Detect which cell encompasses the target text, then output its [x, y] center coordinate. 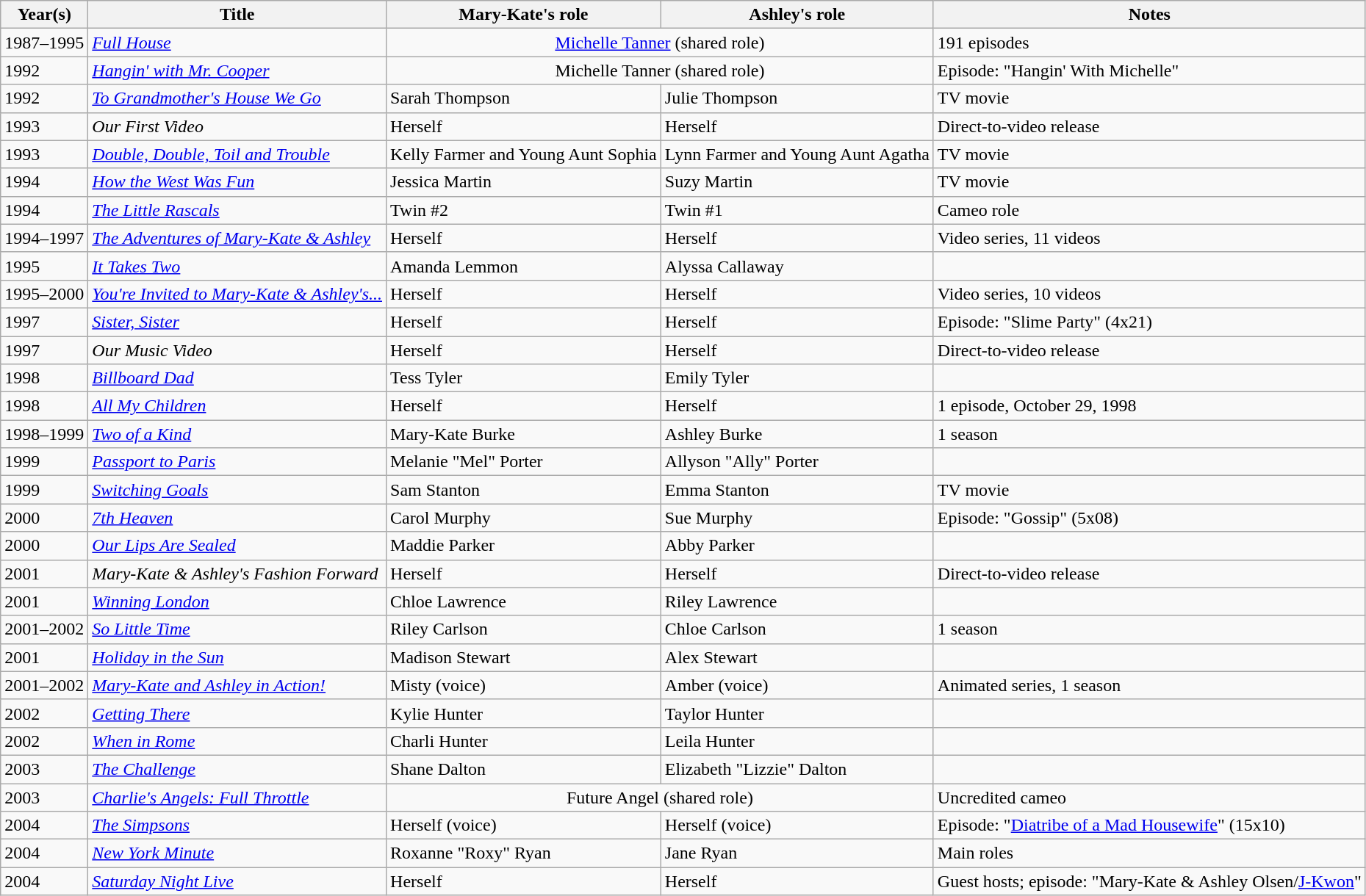
The Challenge [237, 769]
Melanie "Mel" Porter [524, 462]
The Little Rascals [237, 210]
Video series, 11 videos [1149, 238]
Emily Tyler [797, 378]
Sam Stanton [524, 490]
Elizabeth "Lizzie" Dalton [797, 769]
Episode: "Gossip" (5x08) [1149, 518]
Kelly Farmer and Young Aunt Sophia [524, 154]
Video series, 10 videos [1149, 294]
It Takes Two [237, 266]
Suzy Martin [797, 182]
Notes [1149, 15]
191 episodes [1149, 43]
1987–1995 [44, 43]
The Adventures of Mary-Kate & Ashley [237, 238]
Our Music Video [237, 350]
Sue Murphy [797, 518]
Double, Double, Toil and Trouble [237, 154]
Holiday in the Sun [237, 657]
Kylie Hunter [524, 713]
Sarah Thompson [524, 98]
Mary-Kate Burke [524, 434]
Episode: "Hangin' With Michelle" [1149, 71]
The Simpsons [237, 825]
Ashley's role [797, 15]
Episode: "Slime Party" (4x21) [1149, 322]
Billboard Dad [237, 378]
Allyson "Ally" Porter [797, 462]
Sister, Sister [237, 322]
Mary-Kate's role [524, 15]
Amber (voice) [797, 685]
Charli Hunter [524, 741]
Getting There [237, 713]
How the West Was Fun [237, 182]
Future Angel (shared role) [660, 797]
Our Lips Are Sealed [237, 546]
Twin #1 [797, 210]
Amanda Lemmon [524, 266]
Twin #2 [524, 210]
Shane Dalton [524, 769]
Year(s) [44, 15]
Hangin' with Mr. Cooper [237, 71]
You're Invited to Mary-Kate & Ashley's... [237, 294]
Ashley Burke [797, 434]
Tess Tyler [524, 378]
Episode: "Diatribe of a Mad Housewife" (15x10) [1149, 825]
Charlie's Angels: Full Throttle [237, 797]
All My Children [237, 406]
Chloe Carlson [797, 629]
Maddie Parker [524, 546]
Our First Video [237, 126]
7th Heaven [237, 518]
Carol Murphy [524, 518]
Main roles [1149, 853]
Riley Lawrence [797, 601]
Mary-Kate & Ashley's Fashion Forward [237, 574]
Guest hosts; episode: "Mary-Kate & Ashley Olsen/J-Kwon" [1149, 881]
1998–1999 [44, 434]
Mary-Kate and Ashley in Action! [237, 685]
Madison Stewart [524, 657]
Leila Hunter [797, 741]
Emma Stanton [797, 490]
Passport to Paris [237, 462]
Lynn Farmer and Young Aunt Agatha [797, 154]
1995–2000 [44, 294]
Alyssa Callaway [797, 266]
Cameo role [1149, 210]
Chloe Lawrence [524, 601]
1 episode, October 29, 1998 [1149, 406]
Taylor Hunter [797, 713]
Jessica Martin [524, 182]
New York Minute [237, 853]
1995 [44, 266]
1994–1997 [44, 238]
Roxanne "Roxy" Ryan [524, 853]
Title [237, 15]
Switching Goals [237, 490]
Uncredited cameo [1149, 797]
Full House [237, 43]
Abby Parker [797, 546]
When in Rome [237, 741]
To Grandmother's House We Go [237, 98]
Julie Thompson [797, 98]
Winning London [237, 601]
Misty (voice) [524, 685]
Saturday Night Live [237, 881]
So Little Time [237, 629]
Animated series, 1 season [1149, 685]
Alex Stewart [797, 657]
Two of a Kind [237, 434]
Jane Ryan [797, 853]
Riley Carlson [524, 629]
